Return [X, Y] of the center of cell containing provided text 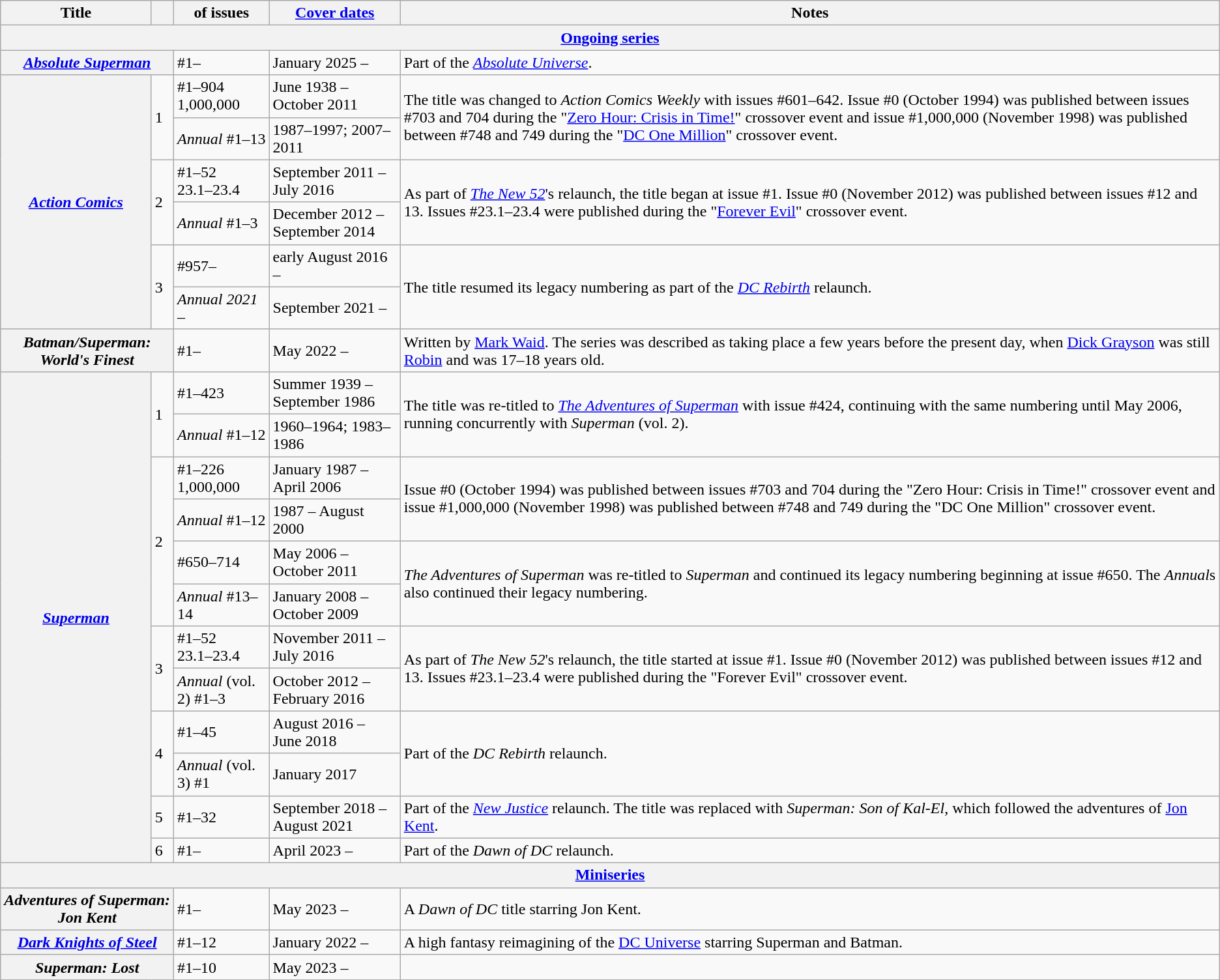
August 2016 – June 2018 [335, 732]
#650–714 [222, 563]
May 2006 – October 2011 [335, 563]
1987–1997; 2007–2011 [335, 138]
Adventures of Superman: Jon Kent [87, 908]
A high fantasy reimagining of the DC Universe starring Superman and Batman. [809, 942]
Part of the DC Rebirth relaunch. [809, 753]
Part of the Dawn of DC relaunch. [809, 850]
January 2017 [335, 774]
Dark Knights of Steel [87, 942]
September 2018 – August 2021 [335, 817]
early August 2016 – [335, 266]
6 [162, 850]
#1–9041,000,000 [222, 96]
January 1987 – April 2006 [335, 477]
Batman/Superman: World's Finest [87, 351]
Action Comics [76, 202]
May 2022 – [335, 351]
Part of the New Justice relaunch. The title was replaced with Superman: Son of Kal-El, which followed the adventures of Jon Kent. [809, 817]
A Dawn of DC title starring Jon Kent. [809, 908]
Miniseries [610, 875]
of issues [222, 13]
Part of the Absolute Universe. [809, 63]
Absolute Superman [87, 63]
#1–10 [222, 967]
Summer 1939 – September 1986 [335, 392]
#1–45 [222, 732]
Notes [809, 13]
#1–2261,000,000 [222, 477]
Annual (vol. 2) #1–3 [222, 689]
Ongoing series [610, 38]
The title resumed its legacy numbering as part of the DC Rebirth relaunch. [809, 287]
4 [162, 753]
January 2008 – October 2009 [335, 605]
1960–1964; 1983–1986 [335, 435]
#957– [222, 266]
Cover dates [335, 13]
Annual 2021 – [222, 308]
Annual #1–3 [222, 223]
#1–32 [222, 817]
January 2022 – [335, 942]
September 2011 – July 2016 [335, 181]
Superman [76, 617]
September 2021 – [335, 308]
January 2025 – [335, 63]
December 2012 – September 2014 [335, 223]
5 [162, 817]
Annual (vol. 3) #1 [222, 774]
1987 – August 2000 [335, 520]
June 1938 – October 2011 [335, 96]
Title [76, 13]
Annual #13–14 [222, 605]
#1–12 [222, 942]
Annual #1–13 [222, 138]
November 2011 – July 2016 [335, 648]
April 2023 – [335, 850]
#1–423 [222, 392]
October 2012 – February 2016 [335, 689]
Superman: Lost [87, 967]
